Determine the (X, Y) coordinate at the center of the cell enclosing the given text.  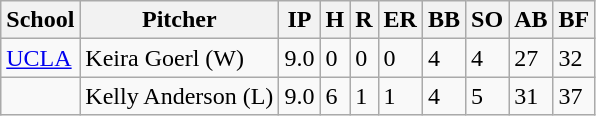
5 (488, 96)
37 (574, 96)
31 (531, 96)
AB (531, 20)
School (40, 20)
UCLA (40, 58)
6 (335, 96)
IP (300, 20)
Kelly Anderson (L) (180, 96)
R (364, 20)
SO (488, 20)
Pitcher (180, 20)
ER (400, 20)
27 (531, 58)
Keira Goerl (W) (180, 58)
32 (574, 58)
BF (574, 20)
BB (444, 20)
H (335, 20)
